For the text-containing cell, return its midpoint in [x, y] coordinate format. 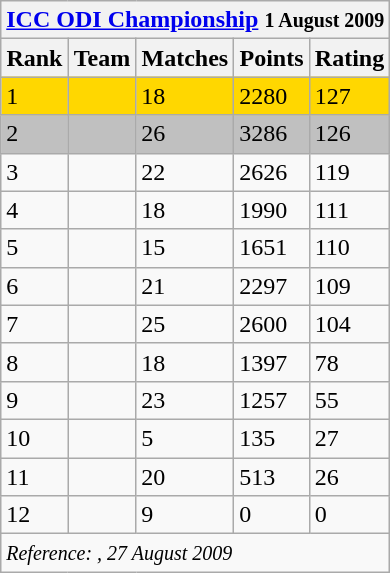
12 [34, 515]
Team [102, 58]
27 [350, 438]
2626 [272, 172]
2297 [272, 286]
8 [34, 362]
Points [272, 58]
Rating [350, 58]
22 [185, 172]
2 [34, 134]
Reference: , 27 August 2009 [196, 553]
4 [34, 210]
25 [185, 324]
135 [272, 438]
ICC ODI Championship 1 August 2009 [196, 20]
23 [185, 400]
126 [350, 134]
109 [350, 286]
111 [350, 210]
104 [350, 324]
15 [185, 248]
3286 [272, 134]
110 [350, 248]
1257 [272, 400]
2600 [272, 324]
6 [34, 286]
Rank [34, 58]
10 [34, 438]
127 [350, 96]
513 [272, 477]
1397 [272, 362]
55 [350, 400]
119 [350, 172]
Matches [185, 58]
7 [34, 324]
1651 [272, 248]
11 [34, 477]
3 [34, 172]
78 [350, 362]
2280 [272, 96]
1 [34, 96]
1990 [272, 210]
21 [185, 286]
20 [185, 477]
